Locate the cell with the specified text and output its [x, y] center coordinate. 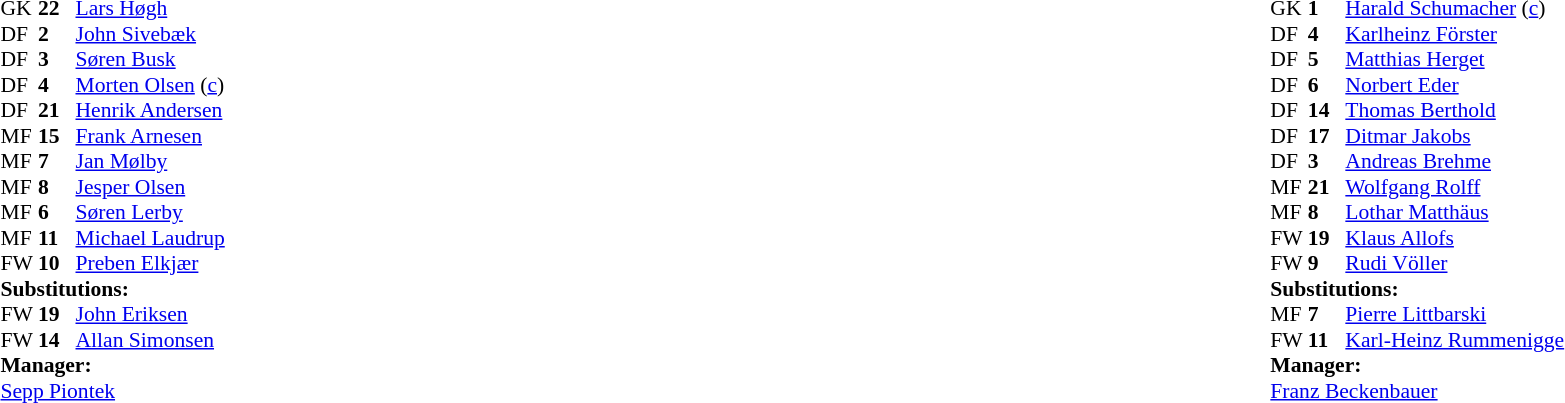
Matthias Herget [1454, 59]
Karl-Heinz Rummenigge [1454, 340]
John Sivebæk [150, 34]
Lothar Matthäus [1454, 213]
Ditmar Jakobs [1454, 136]
Søren Busk [150, 59]
Norbert Eder [1454, 85]
Klaus Allofs [1454, 238]
Henrik Andersen [150, 111]
15 [57, 136]
Pierre Littbarski [1454, 315]
Frank Arnesen [150, 136]
17 [1327, 136]
Andreas Brehme [1454, 161]
Jesper Olsen [150, 187]
Morten Olsen (c) [150, 85]
Wolfgang Rolff [1454, 187]
Preben Elkjær [150, 263]
Søren Lerby [150, 213]
Thomas Berthold [1454, 111]
Karlheinz Förster [1454, 34]
10 [57, 263]
2 [57, 34]
Rudi Völler [1454, 263]
Jan Mølby [150, 161]
5 [1327, 59]
Allan Simonsen [150, 340]
John Eriksen [150, 315]
9 [1327, 263]
Michael Laudrup [150, 238]
